Locate the cell with the specified text and output its [x, y] center coordinate. 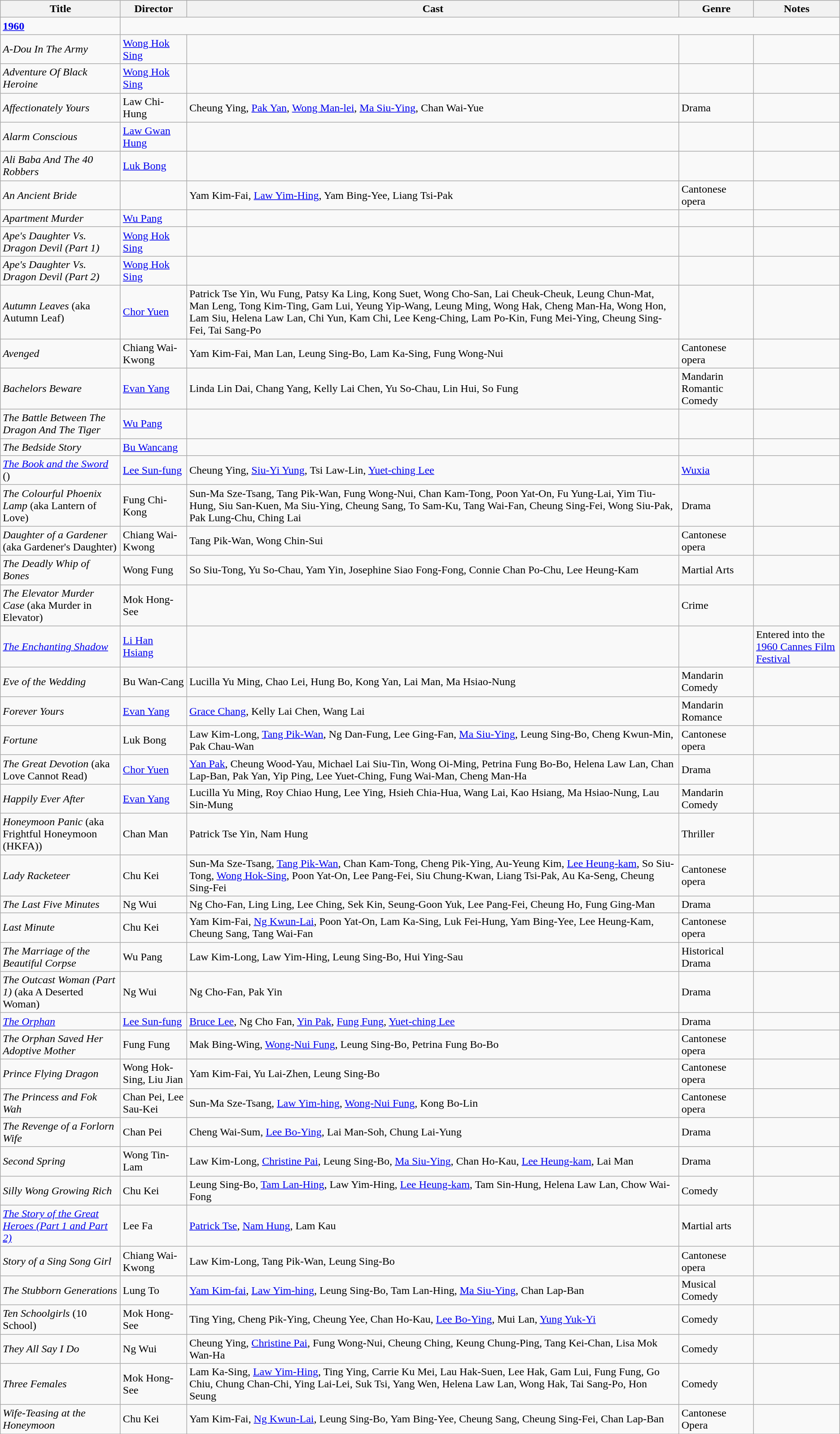
Law Kim-Long, Law Yim-Hing, Leung Sing-Bo, Hui Ying-Sau [433, 957]
Yam Kim-Fai, Yu Lai-Zhen, Leung Sing-Bo [433, 1074]
Patrick Tse, Nam Hung, Lam Kau [433, 1226]
Tang Pik-Wan, Wong Chin-Sui [433, 541]
Director [153, 9]
Linda Lin Dai, Chang Yang, Kelly Lai Chen, Yu So-Chau, Lin Hui, So Fung [433, 389]
Wife-Teasing at the Honeymoon [61, 1420]
Prince Flying Dragon [61, 1074]
Notes [796, 9]
Wong Fung [153, 570]
Cheung Ying, Pak Yan, Wong Man-lei, Ma Siu-Ying, Chan Wai-Yue [433, 108]
Musical Comedy [716, 1290]
Cheung Ying, Christine Pai, Fung Wong-Nui, Cheung Ching, Keung Chung-Ping, Tang Kei-Chan, Lisa Mok Wan-Ha [433, 1349]
Honeymoon Panic (aka Frightful Honeymoon (HKFA)) [61, 834]
The Bedside Story [61, 447]
Avenged [61, 353]
The Book and the Sword () [61, 471]
Yam Kim-Fai, Ng Kwun-Lai, Poon Yat-On, Lam Ka-Sing, Luk Fei-Hung, Yam Bing-Yee, Lee Heung-Kam, Cheung Sang, Tang Wai-Fan [433, 928]
The Orphan Saved Her Adoptive Mother [61, 1044]
The Colourful Phoenix Lamp (aka Lantern of Love) [61, 506]
Mandarin Romantic Comedy [716, 389]
Lee Fa [153, 1226]
Martial arts [716, 1226]
Grace Chang, Kelly Lai Chen, Wang Lai [433, 711]
The Marriage of the Beautiful Corpse [61, 957]
They All Say I Do [61, 1349]
Sun-Ma Sze-Tsang, Law Yim-hing, Wong-Nui Fung, Kong Bo-Lin [433, 1103]
Happily Ever After [61, 798]
The Orphan [61, 1021]
Chan Pei, Lee Sau-Kei [153, 1103]
Ape's Daughter Vs. Dragon Devil (Part 1) [61, 242]
Affectionately Yours [61, 108]
Cheng Wai-Sum, Lee Bo-Ying, Lai Man-Soh, Chung Lai-Yung [433, 1132]
Forever Yours [61, 711]
The Princess and Fok Wah [61, 1103]
Daughter of a Gardener (aka Gardener's Daughter) [61, 541]
Yam Kim-Fai, Law Yim-Hing, Yam Bing-Yee, Liang Tsi-Pak [433, 195]
Thriller [716, 834]
Lucilla Yu Ming, Chao Lei, Hung Bo, Kong Yan, Lai Man, Ma Hsiao-Nung [433, 682]
The Elevator Murder Case (aka Murder in Elevator) [61, 605]
Second Spring [61, 1161]
Cheung Ying, Siu-Yi Yung, Tsi Law-Lin, Yuet-ching Lee [433, 471]
Wong Tin-Lam [153, 1161]
Wong Hok-Sing, Liu Jian [153, 1074]
The Last Five Minutes [61, 905]
Apartment Murder [61, 218]
The Deadly Whip of Bones [61, 570]
Bachelors Beware [61, 389]
Ng Cho-Fan, Pak Yin [433, 992]
Bu Wan-Cang [153, 682]
Last Minute [61, 928]
Cantonese Opera [716, 1420]
Entered into the 1960 Cannes Film Festival [796, 647]
The Revenge of a Forlorn Wife [61, 1132]
So Siu-Tong, Yu So-Chau, Yam Yin, Josephine Siao Fong-Fong, Connie Chan Po-Chu, Lee Heung-Kam [433, 570]
The Enchanting Shadow [61, 647]
Story of a Sing Song Girl [61, 1261]
A-Dou In The Army [61, 49]
Adventure Of Black Heroine [61, 78]
Fung Chi-Kong [153, 506]
Lady Racketeer [61, 875]
Chan Man [153, 834]
The Story of the Great Heroes (Part 1 and Part 2) [61, 1226]
Li Han Hsiang [153, 647]
Mak Bing-Wing, Wong-Nui Fung, Leung Sing-Bo, Petrina Fung Bo-Bo [433, 1044]
Law Gwan Hung [153, 136]
Law Kim-Long, Christine Pai, Leung Sing-Bo, Ma Siu-Ying, Chan Ho-Kau, Lee Heung-kam, Lai Man [433, 1161]
Ali Baba And The 40 Robbers [61, 166]
Law Chi-Hung [153, 108]
Yam Kim-Fai, Man Lan, Leung Sing-Bo, Lam Ka-Sing, Fung Wong-Nui [433, 353]
The Stubborn Generations [61, 1290]
Bruce Lee, Ng Cho Fan, Yin Pak, Fung Fung, Yuet-ching Lee [433, 1021]
Chan Pei [153, 1132]
Patrick Tse Yin, Nam Hung [433, 834]
Law Kim-Long, Tang Pik-Wan, Ng Dan-Fung, Lee Ging-Fan, Ma Siu-Ying, Leung Sing-Bo, Cheng Kwun-Min, Pak Chau-Wan [433, 740]
Lung To [153, 1290]
The Battle Between The Dragon And The Tiger [61, 424]
Martial Arts [716, 570]
Law Kim-Long, Tang Pik-Wan, Leung Sing-Bo [433, 1261]
Lucilla Yu Ming, Roy Chiao Hung, Lee Ying, Hsieh Chia-Hua, Wang Lai, Kao Hsiang, Ma Hsiao-Nung, Lau Sin-Mung [433, 798]
Bu Wancang [153, 447]
Ng Cho-Fan, Ling Ling, Lee Ching, Sek Kin, Seung-Goon Yuk, Lee Pang-Fei, Cheung Ho, Fung Ging-Man [433, 905]
Cast [433, 9]
Eve of the Wedding [61, 682]
Yam Kim-fai, Law Yim-hing, Leung Sing-Bo, Tam Lan-Hing, Ma Siu-Ying, Chan Lap-Ban [433, 1290]
Ting Ying, Cheng Pik-Ying, Cheung Yee, Chan Ho-Kau, Lee Bo-Ying, Mui Lan, Yung Yuk-Yi [433, 1319]
Mandarin Romance [716, 711]
Fortune [61, 740]
Crime [716, 605]
1960 [61, 26]
Leung Sing-Bo, Tam Lan-Hing, Law Yim-Hing, Lee Heung-kam, Tam Sin-Hung, Helena Law Lan, Chow Wai-Fong [433, 1191]
Alarm Conscious [61, 136]
Autumn Leaves (aka Autumn Leaf) [61, 312]
Wuxia [716, 471]
Yam Kim-Fai, Ng Kwun-Lai, Leung Sing-Bo, Yam Bing-Yee, Cheung Sang, Cheung Sing-Fei, Chan Lap-Ban [433, 1420]
Historical Drama [716, 957]
The Outcast Woman (Part 1) (aka A Deserted Woman) [61, 992]
An Ancient Bride [61, 195]
Fung Fung [153, 1044]
Ten Schoolgirls (10 School) [61, 1319]
Ape's Daughter Vs. Dragon Devil (Part 2) [61, 270]
The Great Devotion (aka Love Cannot Read) [61, 770]
Title [61, 9]
Three Females [61, 1384]
Silly Wong Growing Rich [61, 1191]
Genre [716, 9]
